Identify which cell holds the provided text, then report its (x, y) central coordinate. 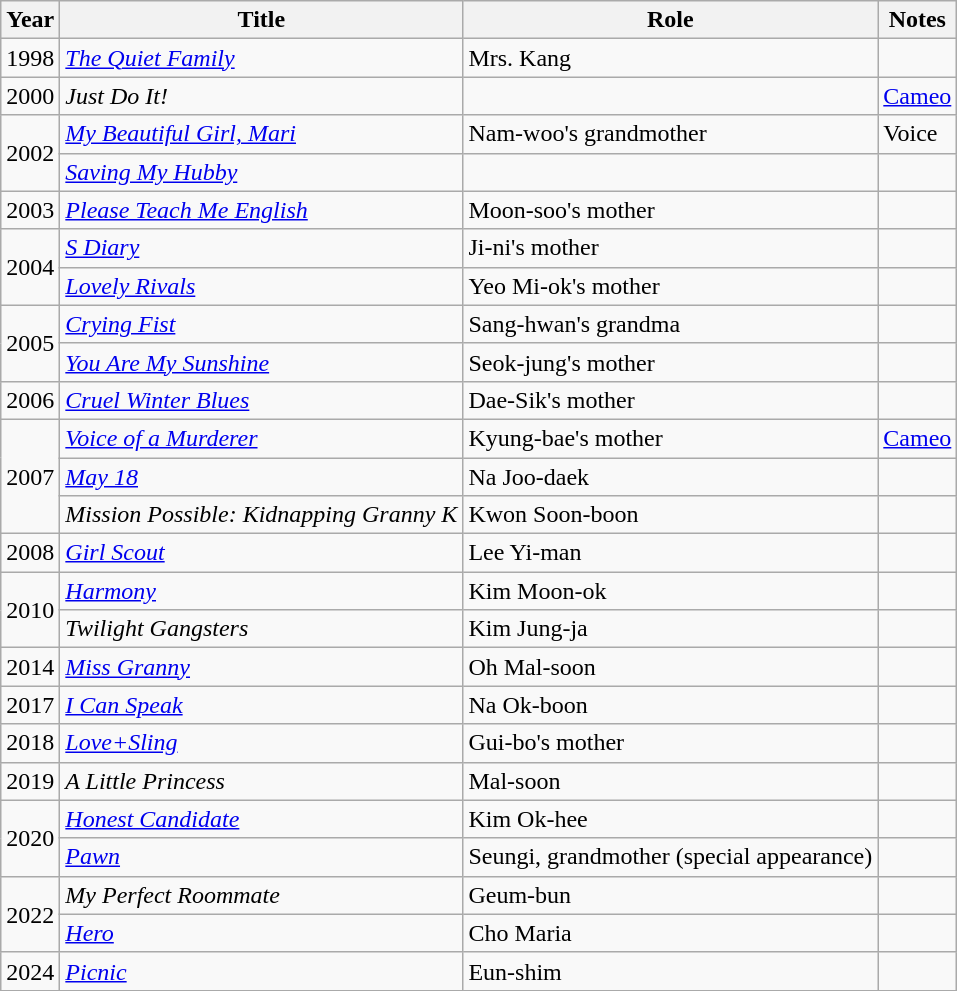
2008 (30, 553)
2006 (30, 400)
1998 (30, 58)
Notes (918, 20)
Year (30, 20)
2005 (30, 343)
2004 (30, 267)
A Little Princess (262, 781)
2020 (30, 838)
Dae-Sik's mother (670, 400)
Oh Mal-soon (670, 667)
Ji-ni's mother (670, 248)
2003 (30, 210)
Picnic (262, 971)
2002 (30, 153)
Seok-jung's mother (670, 362)
Hero (262, 933)
Harmony (262, 591)
Eun-shim (670, 971)
2019 (30, 781)
Girl Scout (262, 553)
Cruel Winter Blues (262, 400)
Seungi, grandmother (special appearance) (670, 857)
Title (262, 20)
Sang-hwan's grandma (670, 324)
Voice (918, 134)
Please Teach Me English (262, 210)
I Can Speak (262, 705)
Lovely Rivals (262, 286)
Gui-bo's mother (670, 743)
2018 (30, 743)
Love+Sling (262, 743)
Miss Granny (262, 667)
Geum-bun (670, 895)
Kyung-bae's mother (670, 438)
Mission Possible: Kidnapping Granny K (262, 515)
2022 (30, 914)
Mal-soon (670, 781)
Role (670, 20)
You Are My Sunshine (262, 362)
Lee Yi-man (670, 553)
Mrs. Kang (670, 58)
Nam-woo's grandmother (670, 134)
Honest Candidate (262, 819)
Voice of a Murderer (262, 438)
Kim Moon-ok (670, 591)
2024 (30, 971)
Pawn (262, 857)
2014 (30, 667)
Just Do It! (262, 96)
Na Ok-boon (670, 705)
Kim Ok-hee (670, 819)
Yeo Mi-ok's mother (670, 286)
Na Joo-daek (670, 477)
The Quiet Family (262, 58)
Moon-soo's mother (670, 210)
2007 (30, 476)
Kwon Soon-boon (670, 515)
2000 (30, 96)
Crying Fist (262, 324)
May 18 (262, 477)
Twilight Gangsters (262, 629)
2017 (30, 705)
Kim Jung-ja (670, 629)
My Beautiful Girl, Mari (262, 134)
Cho Maria (670, 933)
Saving My Hubby (262, 172)
S Diary (262, 248)
My Perfect Roommate (262, 895)
2010 (30, 610)
